Detect which cell encompasses the target text, then output its [X, Y] center coordinate. 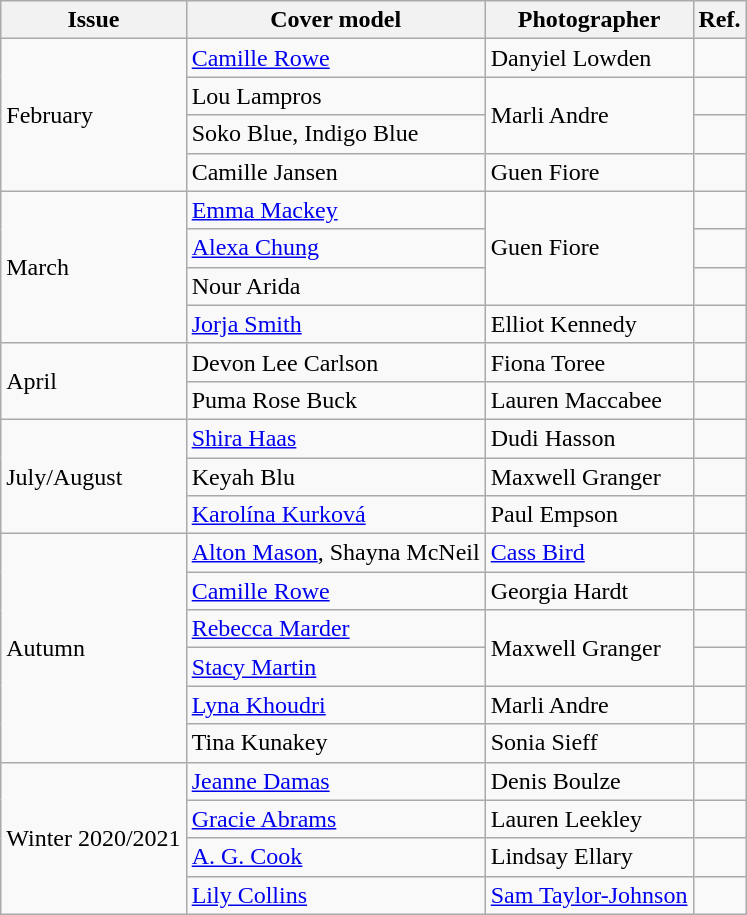
Elliot Kennedy [589, 324]
Alton Mason, Shayna McNeil [336, 553]
Lou Lampros [336, 96]
Sonia Sieff [589, 743]
Karolína Kurková [336, 515]
July/August [94, 476]
Emma Mackey [336, 210]
Dudi Hasson [589, 438]
Paul Empson [589, 515]
Issue [94, 20]
Jeanne Damas [336, 781]
Lauren Leekley [589, 819]
Rebecca Marder [336, 629]
Tina Kunakey [336, 743]
Danyiel Lowden [589, 58]
A. G. Cook [336, 857]
Nour Arida [336, 286]
Winter 2020/2021 [94, 838]
Gracie Abrams [336, 819]
Autumn [94, 648]
Jorja Smith [336, 324]
Georgia Hardt [589, 591]
Puma Rose Buck [336, 400]
Lily Collins [336, 895]
Lyna Khoudri [336, 705]
Camille Jansen [336, 172]
Ref. [720, 20]
Lauren Maccabee [589, 400]
Denis Boulze [589, 781]
Alexa Chung [336, 248]
Keyah Blu [336, 477]
Soko Blue, Indigo Blue [336, 134]
February [94, 115]
Cover model [336, 20]
Lindsay Ellary [589, 857]
Sam Taylor-Johnson [589, 895]
Devon Lee Carlson [336, 362]
March [94, 267]
Cass Bird [589, 553]
April [94, 381]
Shira Haas [336, 438]
Fiona Toree [589, 362]
Photographer [589, 20]
Stacy Martin [336, 667]
